Determine the [X, Y] coordinate at the center of the cell enclosing the given text.  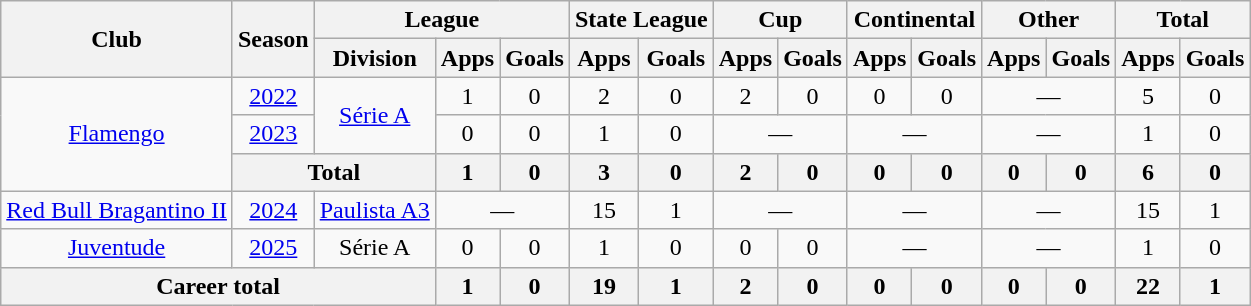
Club [117, 39]
2024 [273, 210]
League [442, 20]
3 [604, 172]
2023 [273, 134]
Division [374, 58]
2022 [273, 96]
Flamengo [117, 134]
22 [1148, 286]
Juventude [117, 248]
Season [273, 39]
Cup [780, 20]
Other [1049, 20]
2025 [273, 248]
Paulista A3 [374, 210]
Red Bull Bragantino II [117, 210]
6 [1148, 172]
Continental [914, 20]
5 [1148, 96]
State League [641, 20]
Career total [218, 286]
19 [604, 286]
